Return the (x, y) coordinate for the center point of the cell that contains the specified text.  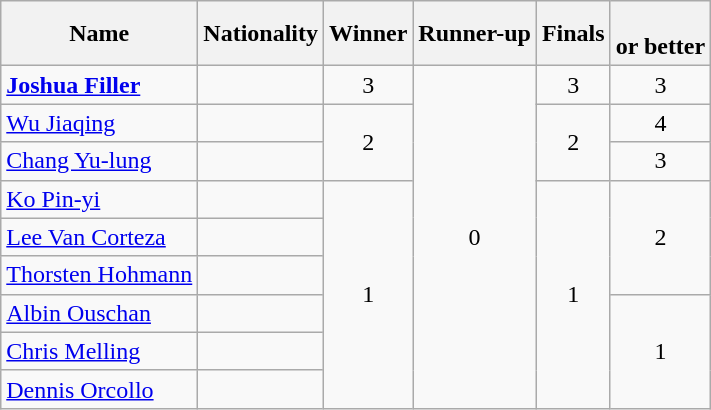
Thorsten Hohmann (100, 275)
or better (660, 34)
Wu Jiaqing (100, 123)
Winner (368, 34)
Albin Ouschan (100, 313)
Lee Van Corteza (100, 237)
0 (475, 238)
Chris Melling (100, 351)
Name (100, 34)
Nationality (261, 34)
Chang Yu-lung (100, 161)
4 (660, 123)
Ko Pin-yi (100, 199)
Finals (573, 34)
Dennis Orcollo (100, 389)
Runner-up (475, 34)
Joshua Filler (100, 85)
